Return [x, y] of the center of cell containing provided text 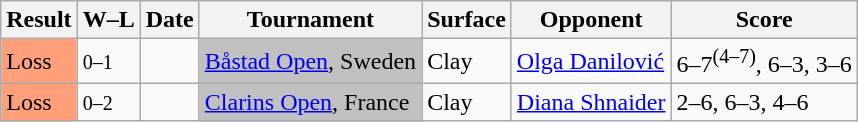
Diana Shnaider [591, 102]
Olga Danilović [591, 62]
Clarins Open, France [310, 102]
Opponent [591, 20]
Båstad Open, Sweden [310, 62]
Result [39, 20]
W–L [108, 20]
0–2 [108, 102]
Score [764, 20]
0–1 [108, 62]
Surface [467, 20]
Date [170, 20]
6–7(4–7), 6–3, 3–6 [764, 62]
Tournament [310, 20]
2–6, 6–3, 4–6 [764, 102]
